Scan for the cell matching the given text and deliver its [x, y] coordinate at center. 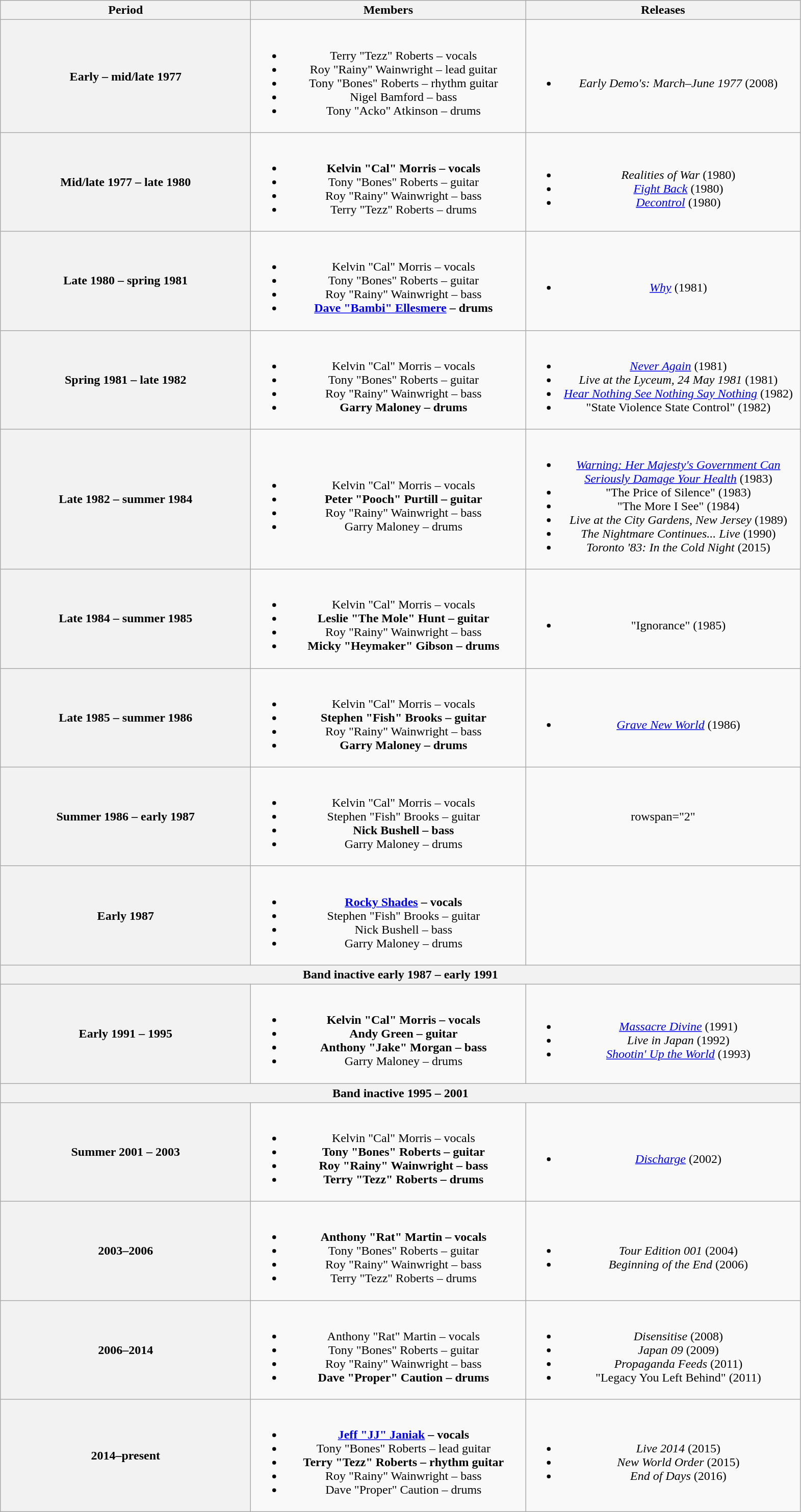
Realities of War (1980)Fight Back (1980)Decontrol (1980) [663, 182]
Kelvin "Cal" Morris – vocalsLeslie "The Mole" Hunt – guitarRoy "Rainy" Wainwright – bassMicky "Heymaker" Gibson – drums [389, 619]
Late 1980 – spring 1981 [125, 281]
Kelvin "Cal" Morris – vocalsAndy Green – guitarAnthony "Jake" Morgan – bassGarry Maloney – drums [389, 1033]
Period [125, 10]
Late 1984 – summer 1985 [125, 619]
Kelvin "Cal" Morris – vocalsTony "Bones" Roberts – guitarRoy "Rainy" Wainwright – bassDave "Bambi" Ellesmere – drums [389, 281]
Band inactive 1995 – 2001 [401, 1093]
Spring 1981 – late 1982 [125, 380]
Disensitise (2008)Japan 09 (2009)Propaganda Feeds (2011)"Legacy You Left Behind" (2011) [663, 1350]
Why (1981) [663, 281]
Kelvin "Cal" Morris – vocalsStephen "Fish" Brooks – guitarRoy "Rainy" Wainwright – bassGarry Maloney – drums [389, 718]
Anthony "Rat" Martin – vocalsTony "Bones" Roberts – guitarRoy "Rainy" Wainwright – bassDave "Proper" Caution – drums [389, 1350]
Kelvin "Cal" Morris – vocalsPeter "Pooch" Purtill – guitarRoy "Rainy" Wainwright – bassGarry Maloney – drums [389, 499]
Summer 1986 – early 1987 [125, 816]
Massacre Divine (1991)Live in Japan (1992)Shootin' Up the World (1993) [663, 1033]
2014–present [125, 1455]
Terry "Tezz" Roberts – vocalsRoy "Rainy" Wainwright – lead guitarTony "Bones" Roberts – rhythm guitarNigel Bamford – bassTony "Acko" Atkinson – drums [389, 76]
Early 1987 [125, 915]
Early Demo's: March–June 1977 (2008) [663, 76]
Live 2014 (2015)New World Order (2015)End of Days (2016) [663, 1455]
Rocky Shades – vocalsStephen "Fish" Brooks – guitarNick Bushell – bassGarry Maloney – drums [389, 915]
Late 1982 – summer 1984 [125, 499]
Tour Edition 001 (2004)Beginning of the End (2006) [663, 1251]
2003–2006 [125, 1251]
2006–2014 [125, 1350]
Members [389, 10]
Discharge (2002) [663, 1152]
Band inactive early 1987 – early 1991 [401, 974]
Early – mid/late 1977 [125, 76]
Kelvin "Cal" Morris – vocalsTony "Bones" Roberts – guitarRoy "Rainy" Wainwright – bassGarry Maloney – drums [389, 380]
rowspan="2" [663, 816]
Early 1991 – 1995 [125, 1033]
Grave New World (1986) [663, 718]
Releases [663, 10]
Kelvin "Cal" Morris – vocalsStephen "Fish" Brooks – guitarNick Bushell – bassGarry Maloney – drums [389, 816]
Never Again (1981)Live at the Lyceum, 24 May 1981 (1981)Hear Nothing See Nothing Say Nothing (1982)"State Violence State Control" (1982) [663, 380]
Anthony "Rat" Martin – vocalsTony "Bones" Roberts – guitarRoy "Rainy" Wainwright – bassTerry "Tezz" Roberts – drums [389, 1251]
Mid/late 1977 – late 1980 [125, 182]
"Ignorance" (1985) [663, 619]
Late 1985 – summer 1986 [125, 718]
Summer 2001 – 2003 [125, 1152]
